Scan for the cell matching the given text and deliver its [X, Y] coordinate at center. 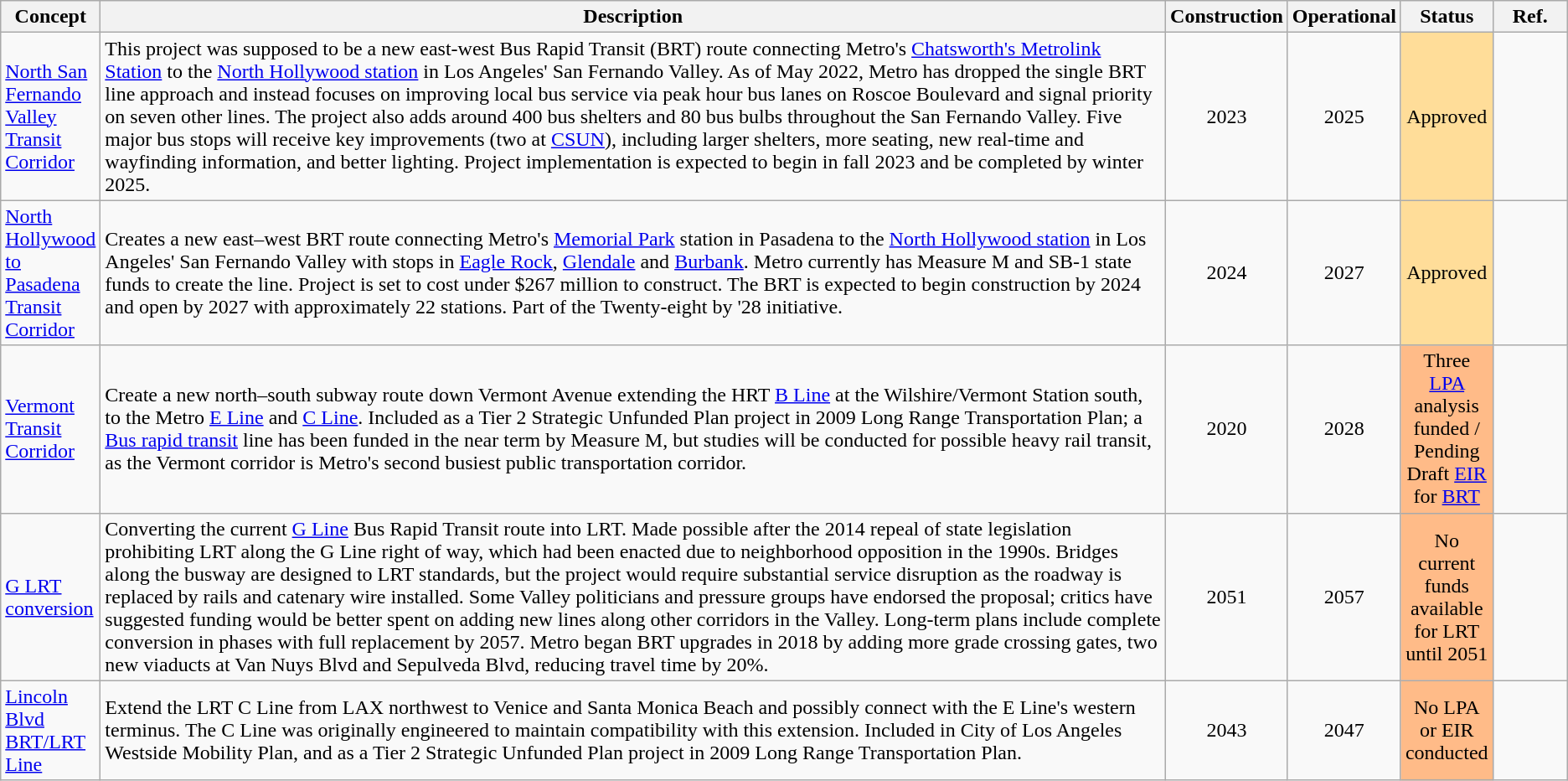
Status [1447, 17]
No current funds available for LRT until 2051 [1447, 597]
2047 [1344, 731]
2025 [1344, 116]
2020 [1227, 429]
North Hollywood to Pasadena Transit Corridor [50, 273]
Construction [1227, 17]
2057 [1344, 597]
G LRT conversion [50, 597]
2027 [1344, 273]
Concept [50, 17]
Three LPA analysis funded / Pending Draft EIR for BRT [1447, 429]
2024 [1227, 273]
2028 [1344, 429]
North San Fernando Valley Transit Corridor [50, 116]
Description [633, 17]
No LPA or EIR conducted [1447, 731]
Vermont Transit Corridor [50, 429]
Ref. [1529, 17]
2023 [1227, 116]
2051 [1227, 597]
2043 [1227, 731]
Operational [1344, 17]
Lincoln Blvd BRT/LRT Line [50, 731]
